Extract the [x, y] coordinate from the center of the cell holding the provided text.  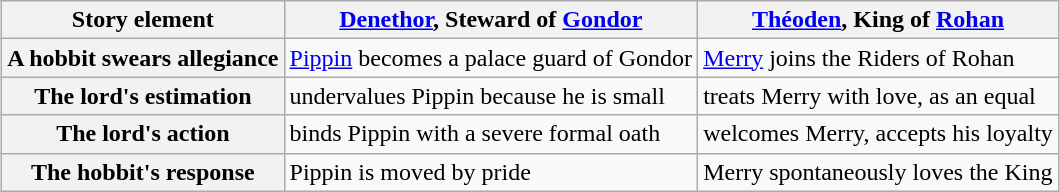
The lord's estimation [143, 96]
Story element [143, 20]
Denethor, Steward of Gondor [491, 20]
welcomes Merry, accepts his loyalty [878, 134]
Merry joins the Riders of Rohan [878, 58]
binds Pippin with a severe formal oath [491, 134]
Théoden, King of Rohan [878, 20]
A hobbit swears allegiance [143, 58]
Pippin becomes a palace guard of Gondor [491, 58]
treats Merry with love, as an equal [878, 96]
Merry spontaneously loves the King [878, 172]
undervalues Pippin because he is small [491, 96]
The hobbit's response [143, 172]
Pippin is moved by pride [491, 172]
The lord's action [143, 134]
